From the cell containing the given text, extract its center point as [x, y] coordinate. 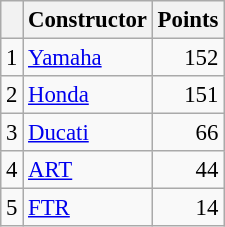
3 [12, 133]
Points [188, 20]
14 [188, 208]
44 [188, 170]
Yamaha [88, 58]
FTR [88, 208]
1 [12, 58]
66 [188, 133]
Constructor [88, 20]
151 [188, 95]
5 [12, 208]
152 [188, 58]
Ducati [88, 133]
4 [12, 170]
2 [12, 95]
ART [88, 170]
Honda [88, 95]
